Pinpoint the cell where the given text exists, returning its [X, Y] midpoint coordinate. 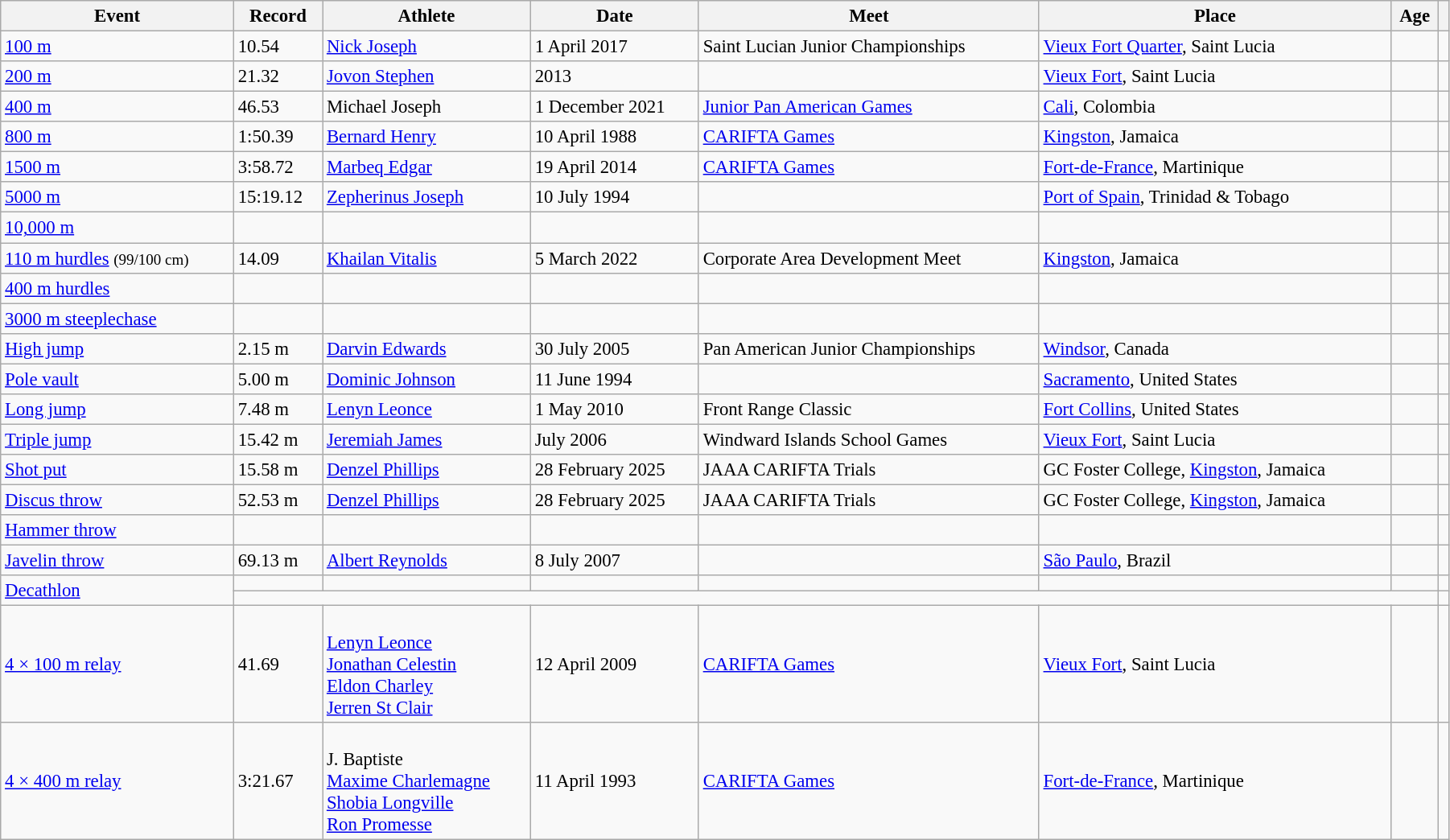
Event [117, 16]
Marbeq Edgar [426, 167]
15:19.12 [278, 197]
2.15 m [278, 348]
8 July 2007 [615, 561]
21.32 [278, 76]
41.69 [278, 665]
46.53 [278, 107]
Front Range Classic [869, 410]
Port of Spain, Trinidad & Tobago [1215, 197]
15.42 m [278, 439]
Corporate Area Development Meet [869, 258]
July 2006 [615, 439]
110 m hurdles (99/100 cm) [117, 258]
Place [1215, 16]
Athlete [426, 16]
4 × 100 m relay [117, 665]
1 May 2010 [615, 410]
J. BaptisteMaxime CharlemagneShobia LongvilleRon Promesse [426, 781]
Meet [869, 16]
Age [1415, 16]
11 June 1994 [615, 379]
7.48 m [278, 410]
Javelin throw [117, 561]
Junior Pan American Games [869, 107]
Saint Lucian Junior Championships [869, 47]
52.53 m [278, 500]
14.09 [278, 258]
30 July 2005 [615, 348]
3:58.72 [278, 167]
Hammer throw [117, 530]
Michael Joseph [426, 107]
Long jump [117, 410]
10 July 1994 [615, 197]
4 × 400 m relay [117, 781]
Decathlon [117, 591]
Khailan Vitalis [426, 258]
Jovon Stephen [426, 76]
5000 m [117, 197]
Pan American Junior Championships [869, 348]
Albert Reynolds [426, 561]
5 March 2022 [615, 258]
Discus throw [117, 500]
Triple jump [117, 439]
Windsor, Canada [1215, 348]
10.54 [278, 47]
Fort Collins, United States [1215, 410]
1:50.39 [278, 137]
Pole vault [117, 379]
15.58 m [278, 470]
São Paulo, Brazil [1215, 561]
5.00 m [278, 379]
400 m hurdles [117, 288]
10 April 1988 [615, 137]
3:21.67 [278, 781]
Lenyn Leonce [426, 410]
Jeremiah James [426, 439]
3000 m steeplechase [117, 319]
800 m [117, 137]
Vieux Fort Quarter, Saint Lucia [1215, 47]
69.13 m [278, 561]
Zepherinus Joseph [426, 197]
Nick Joseph [426, 47]
Cali, Colombia [1215, 107]
1 December 2021 [615, 107]
Windward Islands School Games [869, 439]
10,000 m [117, 228]
1500 m [117, 167]
Date [615, 16]
Sacramento, United States [1215, 379]
19 April 2014 [615, 167]
Shot put [117, 470]
1 April 2017 [615, 47]
Dominic Johnson [426, 379]
400 m [117, 107]
12 April 2009 [615, 665]
Bernard Henry [426, 137]
11 April 1993 [615, 781]
2013 [615, 76]
Darvin Edwards [426, 348]
Lenyn LeonceJonathan CelestinEldon CharleyJerren St Clair [426, 665]
100 m [117, 47]
Record [278, 16]
High jump [117, 348]
200 m [117, 76]
